Extract the [X, Y] coordinate from the center of the cell holding the provided text.  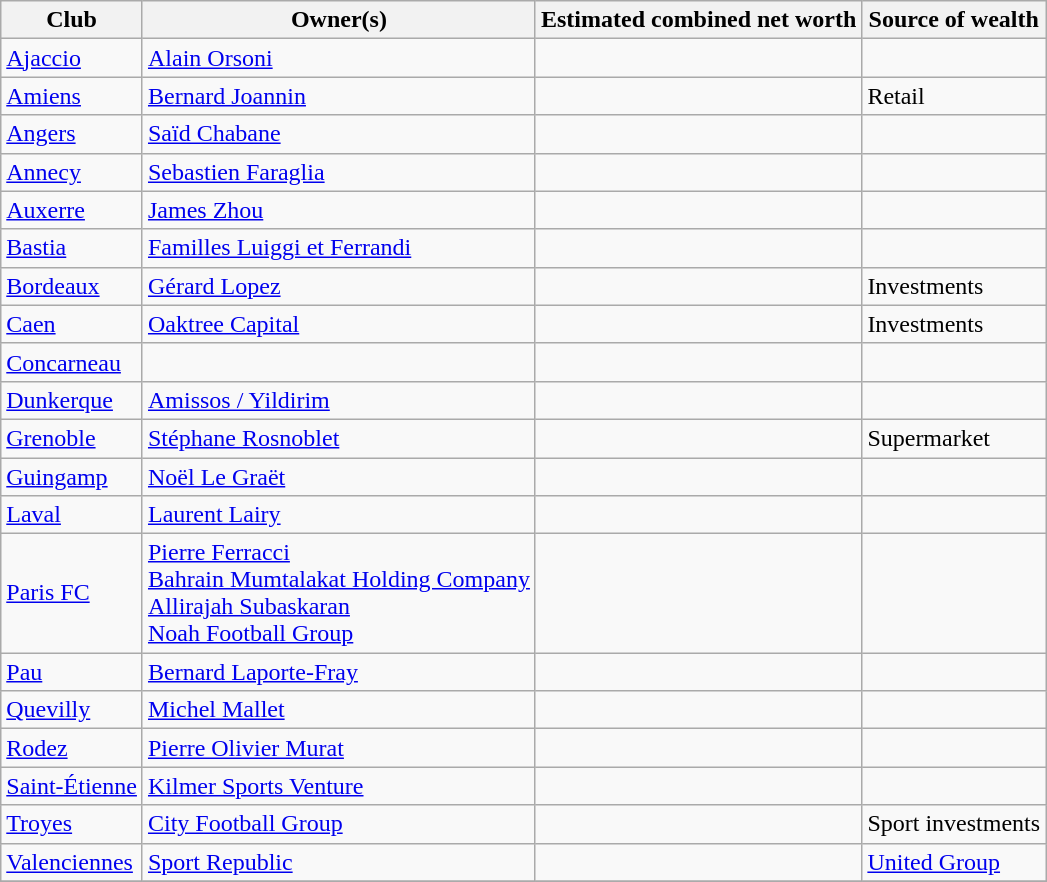
Laurent Lairy [338, 515]
Laval [72, 515]
Owner(s) [338, 20]
Kilmer Sports Venture [338, 786]
Grenoble [72, 438]
Quevilly [72, 710]
Saint-Étienne [72, 786]
Bernard Laporte-Fray [338, 672]
Paris FC [72, 594]
Concarneau [72, 362]
City Football Group [338, 824]
Estimated combined net worth [698, 20]
Familles Luiggi et Ferrandi [338, 248]
Source of wealth [954, 20]
Pierre Ferracci Bahrain Mumtalakat Holding Company Allirajah Subaskaran Noah Football Group [338, 594]
Dunkerque [72, 400]
Bordeaux [72, 286]
James Zhou [338, 210]
Guingamp [72, 477]
Noël Le Graët [338, 477]
Saïd Chabane [338, 134]
Auxerre [72, 210]
Pierre Olivier Murat [338, 748]
Sport Republic [338, 862]
Amiens [72, 96]
United Group [954, 862]
Bernard Joannin [338, 96]
Angers [72, 134]
Club [72, 20]
Retail [954, 96]
Sebastien Faraglia [338, 172]
Rodez [72, 748]
Amissos / Yildirim [338, 400]
Caen [72, 324]
Stéphane Rosnoblet [338, 438]
Pau [72, 672]
Gérard Lopez [338, 286]
Valenciennes [72, 862]
Ajaccio [72, 58]
Alain Orsoni [338, 58]
Annecy [72, 172]
Troyes [72, 824]
Oaktree Capital [338, 324]
Supermarket [954, 438]
Michel Mallet [338, 710]
Bastia [72, 248]
Sport investments [954, 824]
